Determine the (X, Y) coordinate at the center of the cell enclosing the given text.  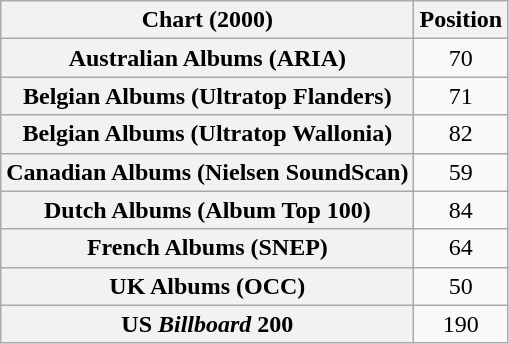
82 (461, 134)
71 (461, 96)
US Billboard 200 (208, 324)
Belgian Albums (Ultratop Flanders) (208, 96)
Position (461, 20)
UK Albums (OCC) (208, 286)
50 (461, 286)
70 (461, 58)
84 (461, 210)
Belgian Albums (Ultratop Wallonia) (208, 134)
59 (461, 172)
Australian Albums (ARIA) (208, 58)
Canadian Albums (Nielsen SoundScan) (208, 172)
190 (461, 324)
French Albums (SNEP) (208, 248)
64 (461, 248)
Dutch Albums (Album Top 100) (208, 210)
Chart (2000) (208, 20)
